Provide the [X, Y] coordinate of the cell's center where the given text is located.  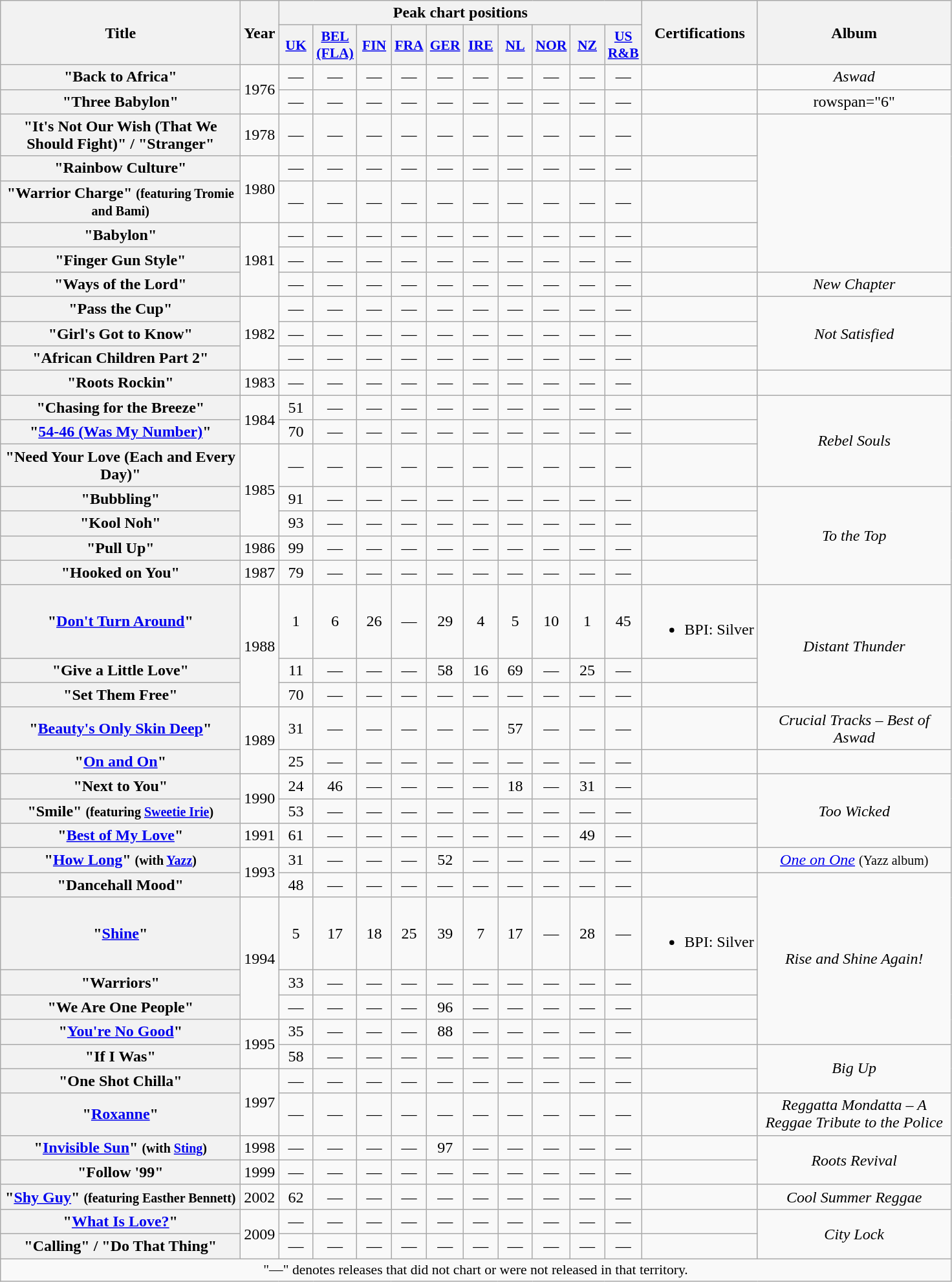
91 [296, 499]
53 [296, 810]
1988 [260, 646]
29 [445, 621]
"Shine" [120, 934]
1987 [260, 572]
"Girl's Got to Know" [120, 333]
GER [445, 45]
FRA [409, 45]
"One Shot Chilla" [120, 1081]
Peak chart positions [460, 13]
rowspan="6" [854, 102]
"Chasing for the Breeze" [120, 407]
6 [335, 621]
49 [587, 836]
"Roxanne" [120, 1114]
One on One (Yazz album) [854, 860]
1978 [260, 135]
BEL (FLA) [335, 45]
Too Wicked [854, 810]
"Don't Turn Around" [120, 621]
NOR [551, 45]
Cool Summer Reggae [854, 1197]
"Dancehall Mood" [120, 885]
"Babylon" [120, 235]
"Three Babylon" [120, 102]
"Back to Africa" [120, 77]
24 [296, 786]
Certifications [700, 32]
7 [481, 934]
"Follow '99" [120, 1172]
69 [515, 670]
1998 [260, 1147]
79 [296, 572]
51 [296, 407]
Rebel Souls [854, 441]
45 [623, 621]
1997 [260, 1102]
"Best of My Love" [120, 836]
Roots Revival [854, 1160]
Aswad [854, 77]
1983 [260, 383]
"On and On" [120, 761]
1993 [260, 873]
US R&B [623, 45]
IRE [481, 45]
33 [296, 983]
"Finger Gun Style" [120, 259]
UK [296, 45]
4 [481, 621]
"Pull Up" [120, 548]
"Roots Rockin" [120, 383]
61 [296, 836]
"Need Your Love (Each and Every Day)" [120, 466]
2002 [260, 1197]
"54-46 (Was My Number)" [120, 432]
"Pass the Cup" [120, 309]
1989 [260, 740]
"Ways of the Lord" [120, 284]
Distant Thunder [854, 646]
1994 [260, 959]
"Shy Guy" (featuring Easther Bennett) [120, 1197]
97 [445, 1147]
1986 [260, 548]
62 [296, 1197]
"Smile" (featuring Sweetie Irie) [120, 810]
99 [296, 548]
Year [260, 32]
52 [445, 860]
"You're No Good" [120, 1032]
"Set Them Free" [120, 695]
1999 [260, 1172]
1982 [260, 333]
"Rainbow Culture" [120, 168]
"Invisible Sun" (with Sting) [120, 1147]
"How Long" (with Yazz) [120, 860]
35 [296, 1032]
Big Up [854, 1069]
1991 [260, 836]
1985 [260, 490]
NZ [587, 45]
Not Satisfied [854, 333]
39 [445, 934]
10 [551, 621]
"Next to You" [120, 786]
"If I Was" [120, 1056]
93 [296, 523]
"It's Not Our Wish (That We Should Fight)" / "Stranger" [120, 135]
26 [374, 621]
To the Top [854, 536]
2009 [260, 1233]
Reggatta Mondatta – A Reggae Tribute to the Police [854, 1114]
Rise and Shine Again! [854, 959]
96 [445, 1007]
11 [296, 670]
"Hooked on You" [120, 572]
"Warriors" [120, 983]
1976 [260, 89]
1990 [260, 798]
"Kool Noh" [120, 523]
FIN [374, 45]
1980 [260, 189]
"Warrior Charge" (featuring Tromie and Bami) [120, 202]
City Lock [854, 1233]
"We Are One People" [120, 1007]
"What Is Love?" [120, 1221]
"—" denotes releases that did not chart or were not released in that territory. [476, 1270]
Album [854, 32]
88 [445, 1032]
1995 [260, 1044]
Title [120, 32]
16 [481, 670]
1984 [260, 420]
28 [587, 934]
57 [515, 728]
"Calling" / "Do That Thing" [120, 1246]
New Chapter [854, 284]
"Beauty's Only Skin Deep" [120, 728]
48 [296, 885]
NL [515, 45]
"African Children Part 2" [120, 358]
46 [335, 786]
"Bubbling" [120, 499]
Crucial Tracks – Best of Aswad [854, 728]
"Give a Little Love" [120, 670]
1981 [260, 259]
